Detect which cell encompasses the target text, then output its (X, Y) center coordinate. 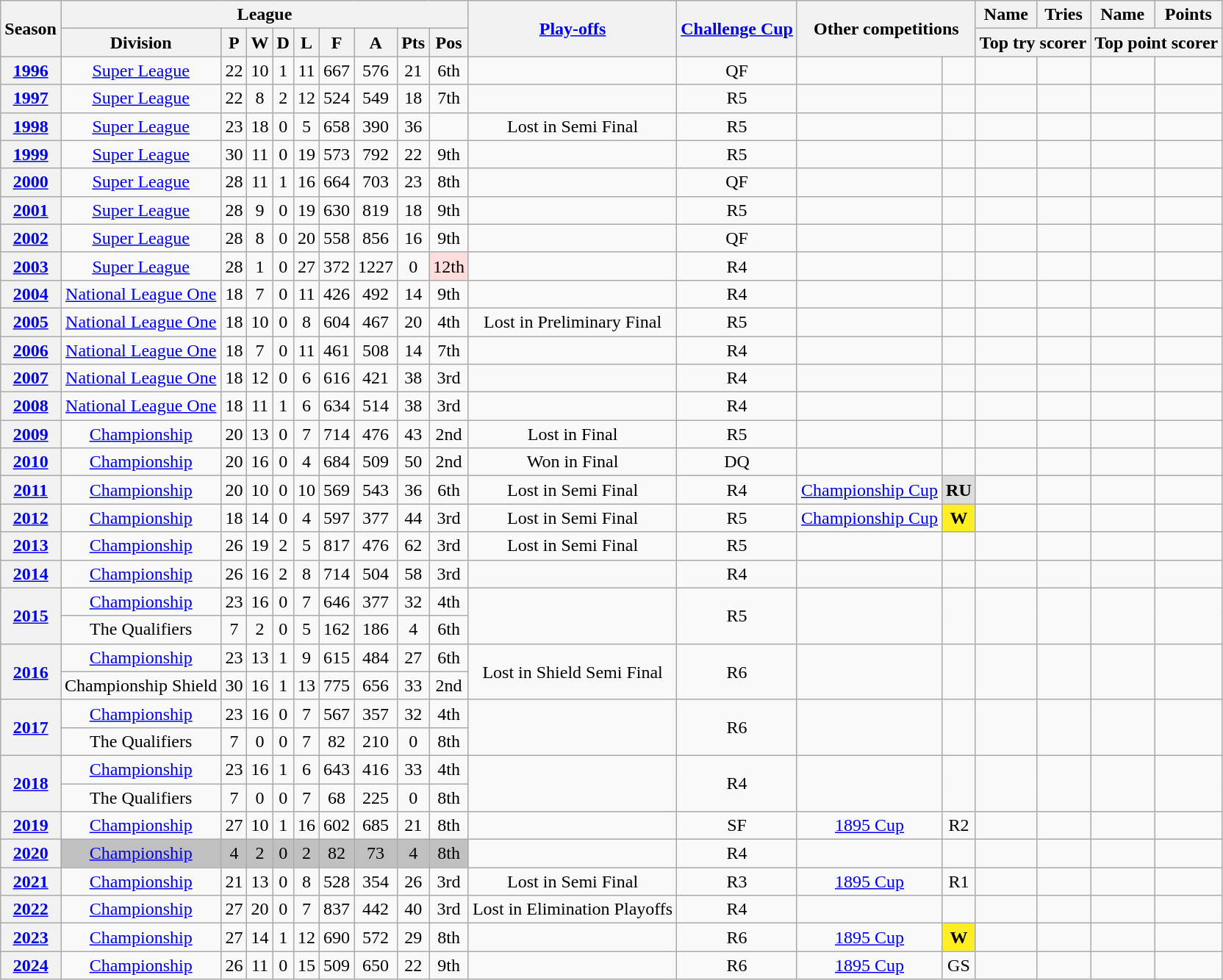
Won in Final (572, 462)
2017 (31, 727)
658 (337, 126)
44 (413, 518)
549 (376, 98)
792 (376, 154)
508 (376, 350)
2019 (31, 826)
73 (376, 854)
650 (376, 965)
Lost in Elimination Playoffs (572, 909)
Points (1188, 15)
442 (376, 909)
567 (337, 713)
2002 (31, 238)
775 (337, 685)
Other competitions (886, 29)
15 (306, 965)
1998 (31, 126)
Pos (449, 43)
2011 (31, 490)
646 (337, 602)
2024 (31, 965)
372 (337, 266)
F (337, 43)
543 (376, 490)
426 (337, 294)
2005 (31, 322)
D (283, 43)
1997 (31, 98)
2018 (31, 783)
2008 (31, 406)
R3 (737, 882)
524 (337, 98)
2007 (31, 378)
2000 (31, 182)
62 (413, 546)
L (306, 43)
2015 (31, 616)
597 (337, 518)
Season (31, 29)
484 (376, 657)
Pts (413, 43)
68 (337, 797)
819 (376, 210)
504 (376, 574)
390 (376, 126)
29 (413, 937)
Challenge Cup (737, 29)
2006 (31, 350)
684 (337, 462)
492 (376, 294)
2003 (31, 266)
2023 (31, 937)
656 (376, 685)
421 (376, 378)
2014 (31, 574)
162 (337, 630)
P (234, 43)
Lost in Preliminary Final (572, 322)
43 (413, 434)
2013 (31, 546)
602 (337, 826)
SF (737, 826)
416 (376, 769)
225 (376, 797)
1227 (376, 266)
Lost in Final (572, 434)
664 (337, 182)
Top try scorer (1033, 43)
528 (337, 882)
2004 (31, 294)
58 (413, 574)
210 (376, 741)
Lost in Shield Semi Final (572, 671)
558 (337, 238)
186 (376, 630)
703 (376, 182)
GS (959, 965)
League (265, 15)
1996 (31, 71)
2010 (31, 462)
837 (337, 909)
817 (337, 546)
357 (376, 713)
616 (337, 378)
569 (337, 490)
630 (337, 210)
RU (959, 490)
40 (413, 909)
Play-offs (572, 29)
576 (376, 71)
2020 (31, 854)
Top point scorer (1157, 43)
A (376, 43)
354 (376, 882)
2021 (31, 882)
643 (337, 769)
Championship Shield (140, 685)
R2 (959, 826)
573 (337, 154)
604 (337, 322)
690 (337, 937)
2016 (31, 671)
2022 (31, 909)
467 (376, 322)
667 (337, 71)
2012 (31, 518)
1999 (31, 154)
12th (449, 266)
2001 (31, 210)
DQ (737, 462)
514 (376, 406)
R1 (959, 882)
2009 (31, 434)
685 (376, 826)
Division (140, 43)
461 (337, 350)
634 (337, 406)
572 (376, 937)
Tries (1063, 15)
856 (376, 238)
50 (413, 462)
615 (337, 657)
